Extract the (x, y) coordinate from the center of the cell holding the provided text.  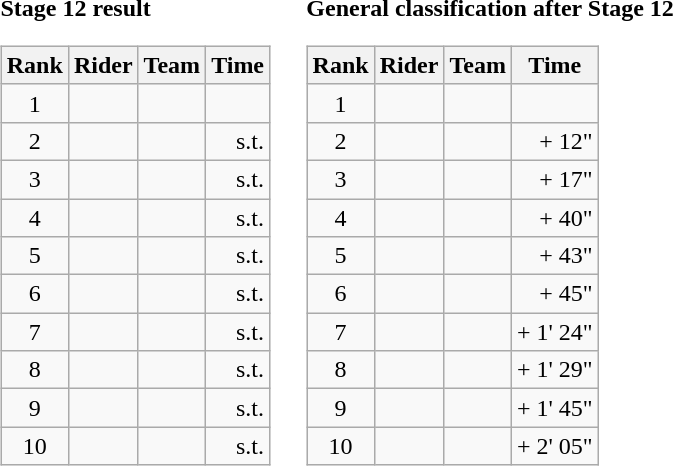
+ 1' 29" (554, 370)
+ 40" (554, 217)
+ 17" (554, 179)
+ 43" (554, 256)
+ 1' 45" (554, 408)
+ 12" (554, 141)
+ 45" (554, 294)
+ 2' 05" (554, 446)
+ 1' 24" (554, 332)
